Detect which cell encompasses the target text, then output its (X, Y) center coordinate. 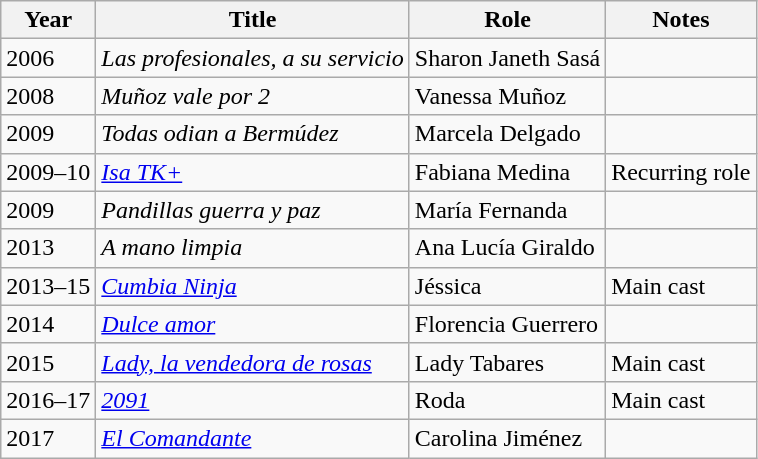
Role (507, 20)
María Fernanda (507, 210)
Recurring role (681, 172)
Isa TK+ (253, 172)
Dulce amor (253, 324)
Title (253, 20)
Notes (681, 20)
Vanessa Muñoz (507, 96)
El Comandante (253, 438)
Lady, la vendedora de rosas (253, 362)
Sharon Janeth Sasá (507, 58)
2006 (48, 58)
2009–10 (48, 172)
2013 (48, 248)
2013–15 (48, 286)
2016–17 (48, 400)
2017 (48, 438)
Fabiana Medina (507, 172)
Carolina Jiménez (507, 438)
2015 (48, 362)
2014 (48, 324)
Florencia Guerrero (507, 324)
Muñoz vale por 2 (253, 96)
Ana Lucía Giraldo (507, 248)
2008 (48, 96)
Las profesionales, a su servicio (253, 58)
Year (48, 20)
Jéssica (507, 286)
Pandillas guerra y paz (253, 210)
A mano limpia (253, 248)
Lady Tabares (507, 362)
Todas odian a Bermúdez (253, 134)
2091 (253, 400)
Roda (507, 400)
Cumbia Ninja (253, 286)
Marcela Delgado (507, 134)
